Determine the [x, y] coordinate at the center of the cell enclosing the given text.  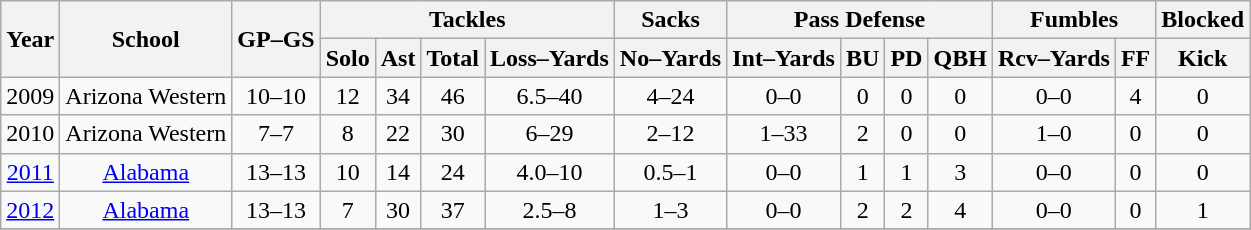
Fumbles [1074, 20]
10–10 [276, 96]
Rcv–Yards [1054, 58]
14 [398, 172]
Total [453, 58]
2009 [30, 96]
Year [30, 39]
8 [348, 134]
QBH [960, 58]
4.0–10 [550, 172]
37 [453, 210]
BU [862, 58]
10 [348, 172]
Ast [398, 58]
2012 [30, 210]
2–12 [670, 134]
22 [398, 134]
24 [453, 172]
46 [453, 96]
Tackles [467, 20]
1–33 [784, 134]
0.5–1 [670, 172]
Kick [1203, 58]
School [146, 39]
3 [960, 172]
Solo [348, 58]
12 [348, 96]
FF [1135, 58]
Sacks [670, 20]
6.5–40 [550, 96]
7 [348, 210]
Pass Defense [860, 20]
Int–Yards [784, 58]
1–0 [1054, 134]
2010 [30, 134]
34 [398, 96]
7–7 [276, 134]
6–29 [550, 134]
4–24 [670, 96]
2011 [30, 172]
2.5–8 [550, 210]
Blocked [1203, 20]
1–3 [670, 210]
PD [906, 58]
GP–GS [276, 39]
No–Yards [670, 58]
Loss–Yards [550, 58]
